Pinpoint the cell where the given text exists, returning its [X, Y] midpoint coordinate. 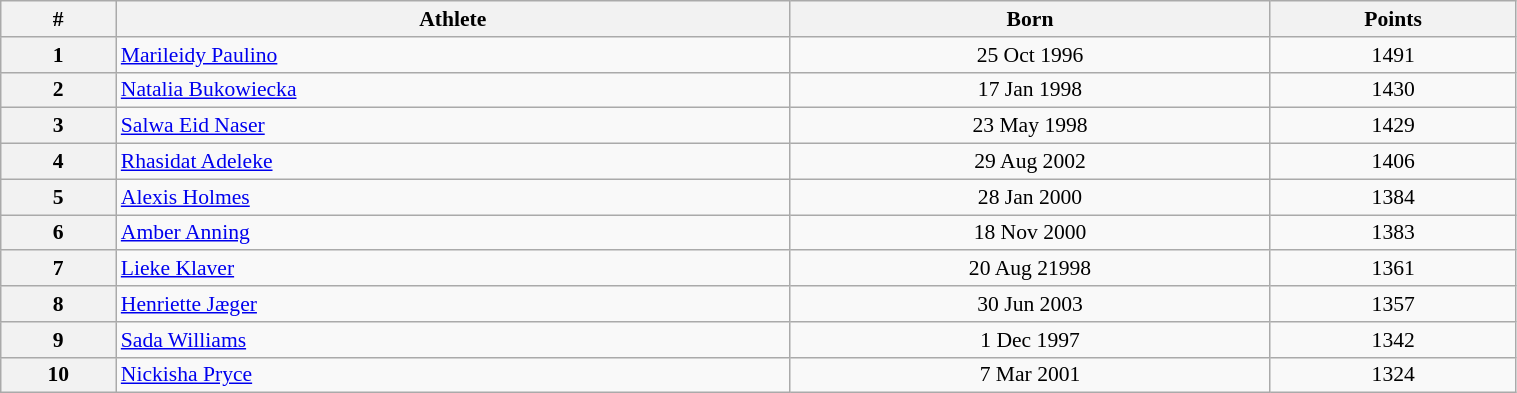
18 Nov 2000 [1030, 233]
Henriette Jæger [453, 304]
28 Jan 2000 [1030, 197]
30 Jun 2003 [1030, 304]
6 [58, 233]
20 Aug 21998 [1030, 269]
Sada Williams [453, 340]
9 [58, 340]
1 [58, 55]
17 Jan 1998 [1030, 90]
3 [58, 126]
2 [58, 90]
7 Mar 2001 [1030, 375]
1 Dec 1997 [1030, 340]
5 [58, 197]
1383 [1393, 233]
1361 [1393, 269]
1384 [1393, 197]
Nickisha Pryce [453, 375]
25 Oct 1996 [1030, 55]
8 [58, 304]
29 Aug 2002 [1030, 162]
23 May 1998 [1030, 126]
Alexis Holmes [453, 197]
10 [58, 375]
Lieke Klaver [453, 269]
Born [1030, 19]
# [58, 19]
1406 [1393, 162]
4 [58, 162]
Points [1393, 19]
Salwa Eid Naser [453, 126]
Natalia Bukowiecka [453, 90]
Athlete [453, 19]
1429 [1393, 126]
1324 [1393, 375]
Amber Anning [453, 233]
1491 [1393, 55]
1342 [1393, 340]
Marileidy Paulino [453, 55]
1430 [1393, 90]
Rhasidat Adeleke [453, 162]
7 [58, 269]
1357 [1393, 304]
